Scan for the cell matching the given text and deliver its (x, y) coordinate at center. 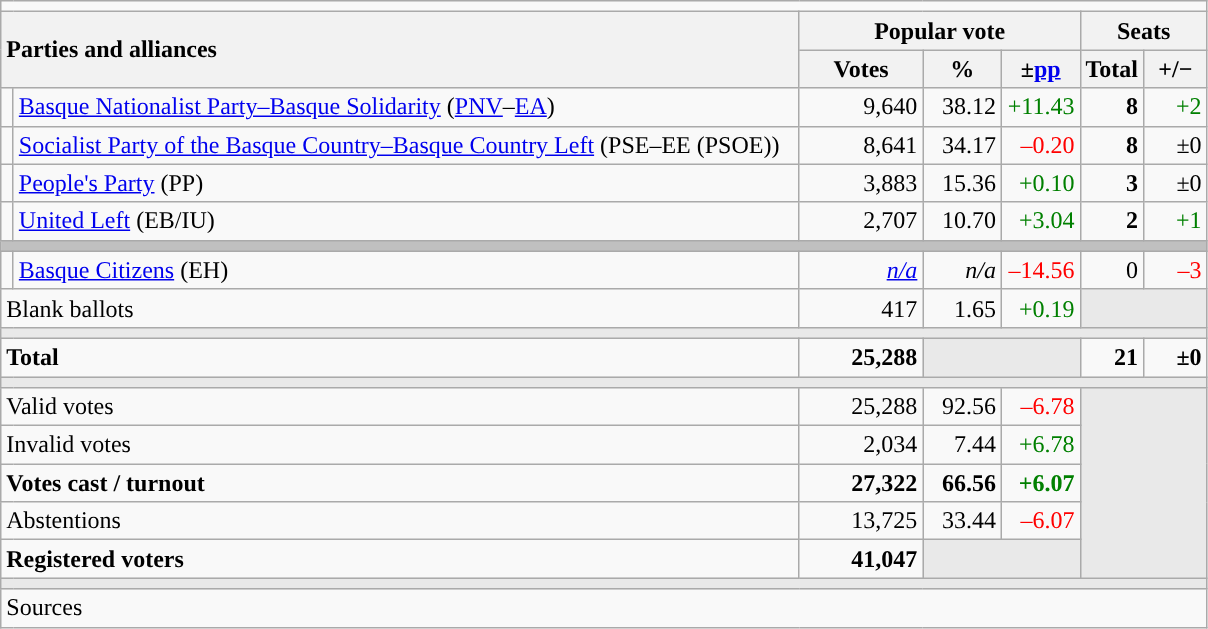
+0.10 (1040, 183)
Blank ballots (400, 308)
+6.78 (1040, 445)
+1 (1176, 221)
Socialist Party of the Basque Country–Basque Country Left (PSE–EE (PSOE)) (406, 145)
1.65 (962, 308)
Basque Citizens (EH) (406, 270)
9,640 (861, 107)
–6.07 (1040, 521)
+0.19 (1040, 308)
±pp (1040, 69)
+2 (1176, 107)
Registered voters (400, 559)
38.12 (962, 107)
Popular vote (940, 31)
3,883 (861, 183)
66.56 (962, 483)
41,047 (861, 559)
+11.43 (1040, 107)
21 (1112, 357)
Parties and alliances (400, 50)
27,322 (861, 483)
3 (1112, 183)
13,725 (861, 521)
People's Party (PP) (406, 183)
92.56 (962, 407)
Valid votes (400, 407)
United Left (EB/IU) (406, 221)
34.17 (962, 145)
2,707 (861, 221)
Votes (861, 69)
% (962, 69)
15.36 (962, 183)
–6.78 (1040, 407)
10.70 (962, 221)
2,034 (861, 445)
8,641 (861, 145)
Seats (1144, 31)
+6.07 (1040, 483)
–14.56 (1040, 270)
Invalid votes (400, 445)
Basque Nationalist Party–Basque Solidarity (PNV–EA) (406, 107)
417 (861, 308)
–0.20 (1040, 145)
+3.04 (1040, 221)
–3 (1176, 270)
Votes cast / turnout (400, 483)
Sources (604, 608)
2 (1112, 221)
+/− (1176, 69)
0 (1112, 270)
33.44 (962, 521)
Abstentions (400, 521)
7.44 (962, 445)
